Locate the cell with the specified text and output its (x, y) center coordinate. 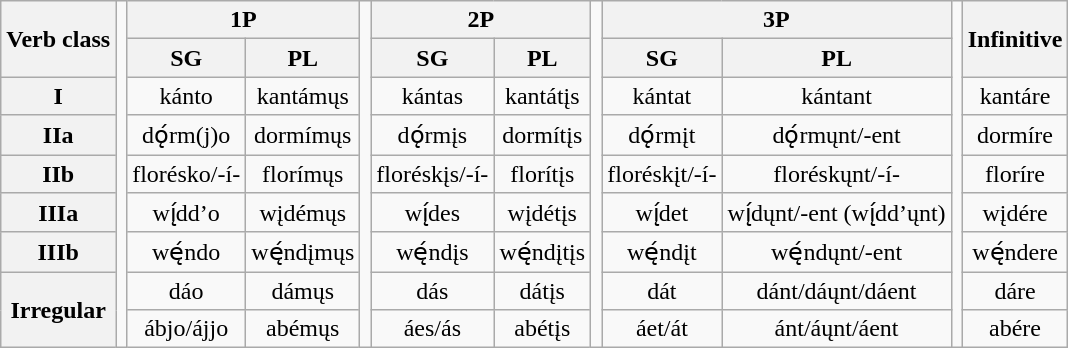
wį́dųnt/-ent (wį́dd’ųnt) (836, 213)
ánt/áųnt/áent (836, 329)
dánt/dáųnt/dáent (836, 291)
kántas (432, 96)
dáo (186, 291)
floréskįs/-í- (432, 173)
Verb class (58, 39)
floréskųnt/-í- (836, 173)
dámųs (303, 291)
dǫ́rmįt (662, 135)
wę́ndųnt/-ent (836, 252)
wįdémųs (303, 213)
abémųs (303, 329)
floríre (1015, 173)
IIb (58, 173)
dormítįs (542, 135)
kantámųs (303, 96)
3P (776, 20)
wę́ndįmųs (303, 252)
dǫ́rmįs (432, 135)
IIIb (58, 252)
kánto (186, 96)
wę́ndįs (432, 252)
dás (432, 291)
wę́ndįt (662, 252)
wę́ndere (1015, 252)
dát (662, 291)
áet/át (662, 329)
kantátįs (542, 96)
florésko/-í- (186, 173)
dǫ́rm(j)o (186, 135)
wę́ndo (186, 252)
wį́dd’o (186, 213)
wį́des (432, 213)
IIIa (58, 213)
áes/ás (432, 329)
wį́det (662, 213)
kántat (662, 96)
floréskįt/-í- (662, 173)
dátįs (542, 291)
florímųs (303, 173)
kantáre (1015, 96)
ábjo/ájjo (186, 329)
wįdére (1015, 213)
1P (244, 20)
IIa (58, 135)
dormíre (1015, 135)
kántant (836, 96)
2P (481, 20)
dǫ́rmųnt/-ent (836, 135)
dáre (1015, 291)
wįdétįs (542, 213)
Infinitive (1015, 39)
abétįs (542, 329)
I (58, 96)
abére (1015, 329)
dormímųs (303, 135)
florítįs (542, 173)
Irregular (58, 310)
wę́ndįtįs (542, 252)
